From the cell containing the given text, extract its center point as [x, y] coordinate. 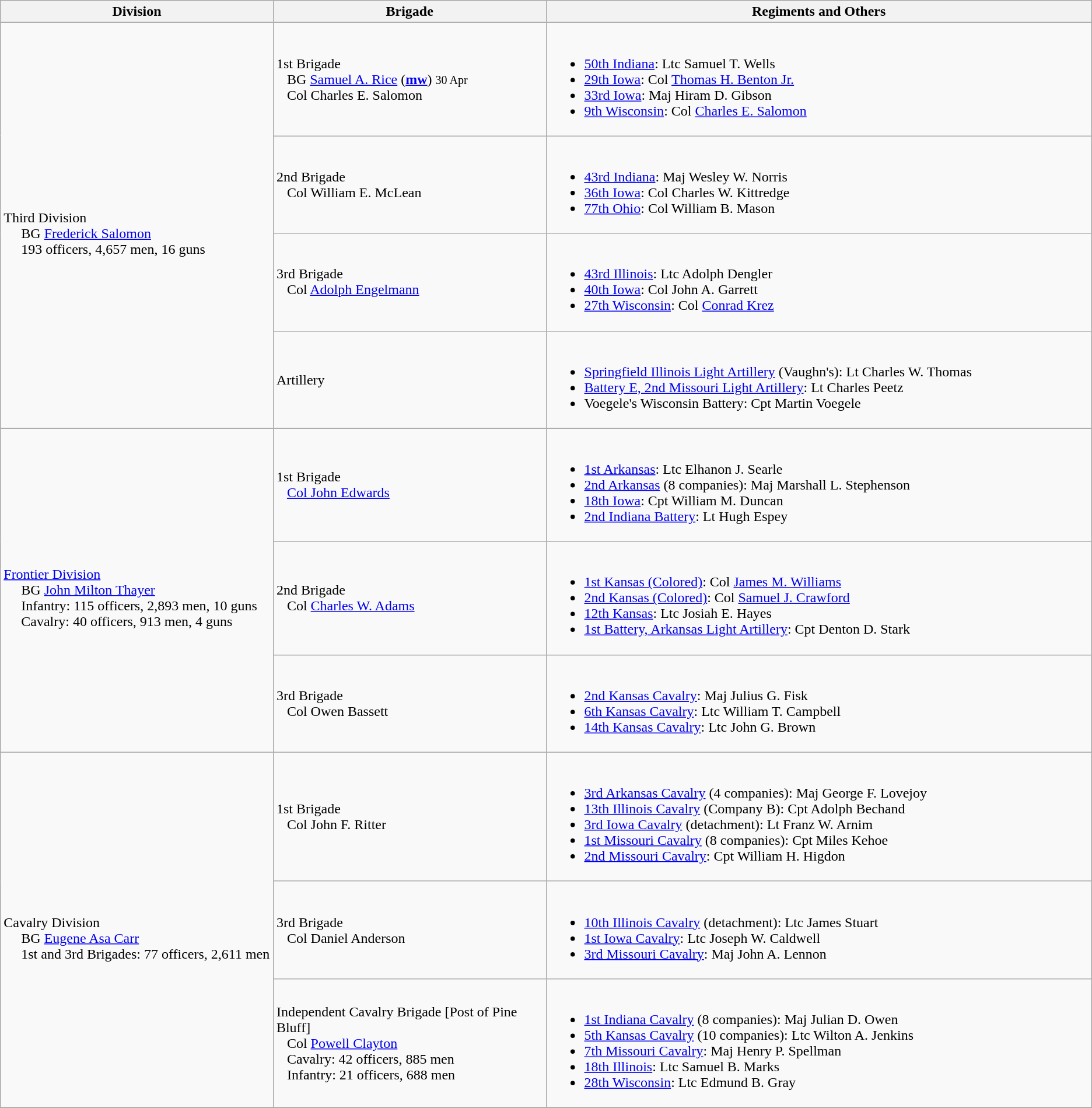
43rd Indiana: Maj Wesley W. Norris36th Iowa: Col Charles W. Kittredge77th Ohio: Col William B. Mason [819, 184]
Division [137, 12]
2nd Brigade Col Charles W. Adams [409, 598]
Frontier Division BG John Milton Thayer Infantry: 115 officers, 2,893 men, 10 guns Cavalry: 40 officers, 913 men, 4 guns [137, 590]
2nd Kansas Cavalry: Maj Julius G. Fisk6th Kansas Cavalry: Ltc William T. Campbell14th Kansas Cavalry: Ltc John G. Brown [819, 704]
Third Division BG Frederick Salomon 193 officers, 4,657 men, 16 guns [137, 225]
1st Brigade BG Samuel A. Rice (mw) 30 Apr Col Charles E. Salomon [409, 79]
1st Brigade Col John F. Ritter [409, 817]
Regiments and Others [819, 12]
43rd Illinois: Ltc Adolph Dengler40th Iowa: Col John A. Garrett27th Wisconsin: Col Conrad Krez [819, 282]
3rd Brigade Col Owen Bassett [409, 704]
1st Brigade Col John Edwards [409, 485]
50th Indiana: Ltc Samuel T. Wells29th Iowa: Col Thomas H. Benton Jr.33rd Iowa: Maj Hiram D. Gibson9th Wisconsin: Col Charles E. Salomon [819, 79]
10th Illinois Cavalry (detachment): Ltc James Stuart1st Iowa Cavalry: Ltc Joseph W. Caldwell3rd Missouri Cavalry: Maj John A. Lennon [819, 930]
3rd Brigade Col Daniel Anderson [409, 930]
Artillery [409, 379]
2nd Brigade Col William E. McLean [409, 184]
3rd Brigade Col Adolph Engelmann [409, 282]
Cavalry Division BG Eugene Asa Carr 1st and 3rd Brigades: 77 officers, 2,611 men [137, 930]
Independent Cavalry Brigade [Post of Pine Bluff] Col Powell Clayton Cavalry: 42 officers, 885 men Infantry: 21 officers, 688 men [409, 1043]
Brigade [409, 12]
